From the cell containing the given text, extract its center point as (x, y) coordinate. 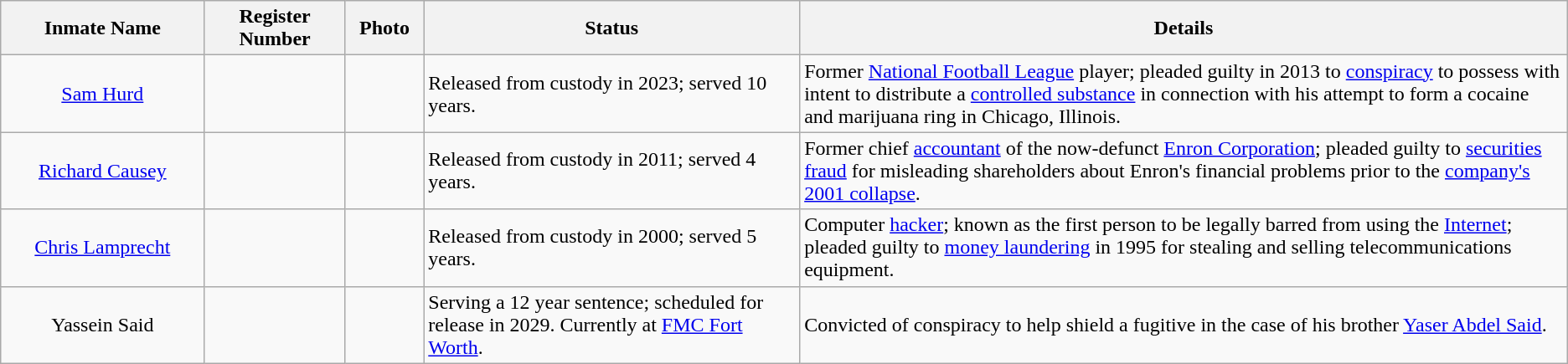
Sam Hurd (102, 94)
Released from custody in 2000; served 5 years. (611, 248)
Chris Lamprecht (102, 248)
Status (611, 28)
Details (1184, 28)
Richard Causey (102, 171)
Inmate Name (102, 28)
Photo (384, 28)
Yassein Said (102, 325)
Serving a 12 year sentence; scheduled for release in 2029. Currently at FMC Fort Worth. (611, 325)
Released from custody in 2011; served 4 years. (611, 171)
Released from custody in 2023; served 10 years. (611, 94)
Convicted of conspiracy to help shield a fugitive in the case of his brother Yaser Abdel Said. (1184, 325)
Register Number (275, 28)
